Capture the cell that displays the provided text and extract its [X, Y] central coordinate. 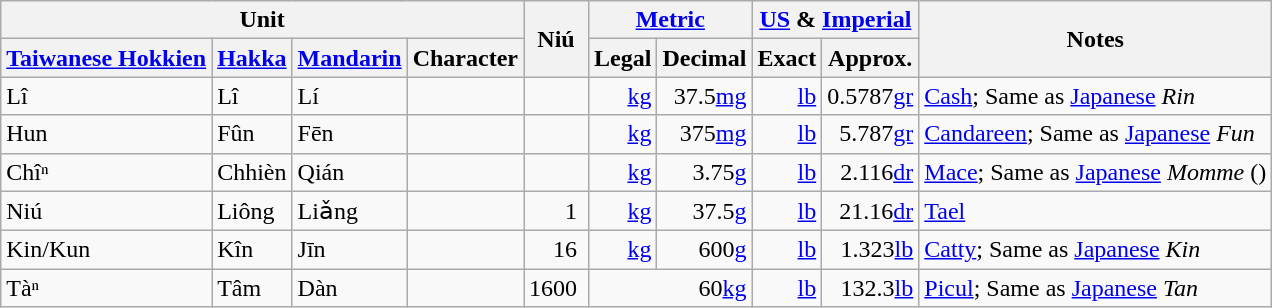
21.16dr [870, 211]
Tàⁿ [106, 288]
Legal [623, 58]
Dàn [350, 288]
Cash; Same as Japanese Rin [1096, 96]
1 [556, 211]
Catty; Same as Japanese Kin [1096, 250]
1600 [556, 288]
60kg [670, 288]
Character [465, 58]
Approx. [870, 58]
Jīn [350, 250]
Mandarin [350, 58]
Liông [252, 211]
Taiwanese Hokkien [106, 58]
Decimal [704, 58]
Lí [350, 96]
Picul; Same as Japanese Tan [1096, 288]
Qián [350, 172]
1.323lb [870, 250]
Chhièn [252, 172]
Liǎng [350, 211]
Candareen; Same as Japanese Fun [1096, 134]
5.787gr [870, 134]
37.5mg [704, 96]
Notes [1096, 39]
375mg [704, 134]
US & Imperial [836, 20]
Fēn [350, 134]
0.5787gr [870, 96]
Kîn [252, 250]
132.3lb [870, 288]
Mace; Same as Japanese Momme () [1096, 172]
Fûn [252, 134]
Exact [787, 58]
Hakka [252, 58]
Chîⁿ [106, 172]
3.75g [704, 172]
Unit [262, 20]
2.116dr [870, 172]
Tael [1096, 211]
Kin/Kun [106, 250]
Hun [106, 134]
Metric [670, 20]
16 [556, 250]
600g [704, 250]
Tâm [252, 288]
37.5g [704, 211]
